Determine the [X, Y] coordinate at the center of the cell enclosing the given text.  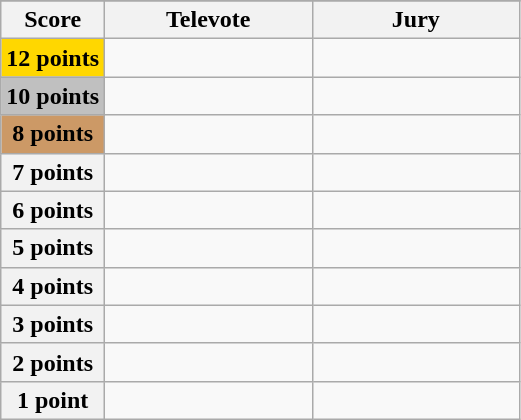
Jury [416, 20]
2 points [53, 362]
1 point [53, 400]
12 points [53, 58]
Televote [209, 20]
8 points [53, 134]
4 points [53, 286]
6 points [53, 210]
7 points [53, 172]
3 points [53, 324]
Score [53, 20]
5 points [53, 248]
10 points [53, 96]
